Detect which cell encompasses the target text, then output its (X, Y) center coordinate. 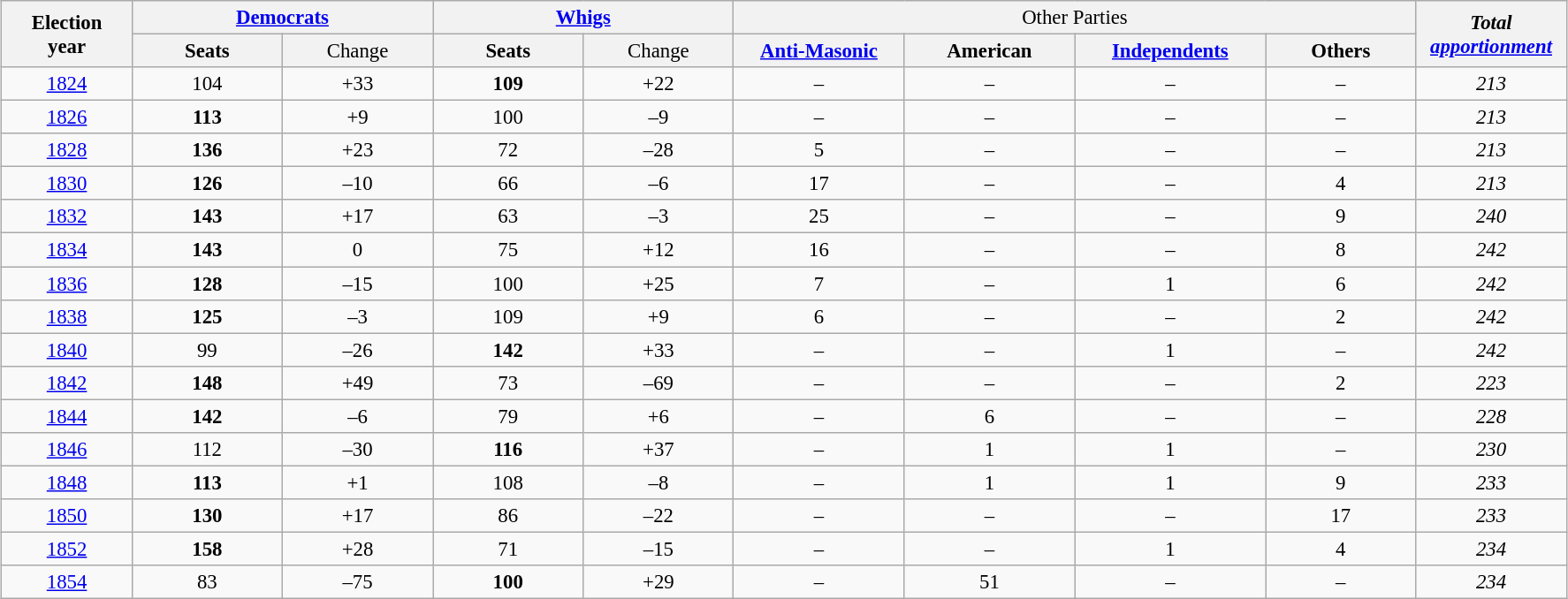
+29 (658, 582)
1838 (67, 316)
1854 (67, 582)
1824 (67, 84)
1836 (67, 284)
16 (818, 250)
1834 (67, 250)
104 (207, 84)
+28 (357, 549)
Independents (1170, 51)
+49 (357, 383)
99 (207, 350)
+1 (357, 482)
136 (207, 150)
158 (207, 549)
American (990, 51)
8 (1341, 250)
Electionyear (67, 34)
–26 (357, 350)
1826 (67, 118)
7 (818, 284)
1850 (67, 516)
+25 (658, 284)
Totalapportionment (1491, 34)
71 (508, 549)
Whigs (583, 18)
–69 (658, 383)
1844 (67, 416)
72 (508, 150)
5 (818, 150)
73 (508, 383)
79 (508, 416)
86 (508, 516)
112 (207, 450)
1842 (67, 383)
1840 (67, 350)
–9 (658, 118)
Other Parties (1075, 18)
+6 (658, 416)
25 (818, 216)
+22 (658, 84)
–30 (357, 450)
–28 (658, 150)
230 (1491, 450)
148 (207, 383)
–8 (658, 482)
63 (508, 216)
1848 (67, 482)
128 (207, 284)
–22 (658, 516)
75 (508, 250)
125 (207, 316)
0 (357, 250)
228 (1491, 416)
–75 (357, 582)
+12 (658, 250)
126 (207, 184)
1846 (67, 450)
+23 (357, 150)
+37 (658, 450)
1828 (67, 150)
Anti-Masonic (818, 51)
Democrats (282, 18)
51 (990, 582)
1832 (67, 216)
1830 (67, 184)
66 (508, 184)
130 (207, 516)
116 (508, 450)
Others (1341, 51)
223 (1491, 383)
83 (207, 582)
240 (1491, 216)
1852 (67, 549)
108 (508, 482)
–10 (357, 184)
